From the cell containing the given text, extract its center point as [X, Y] coordinate. 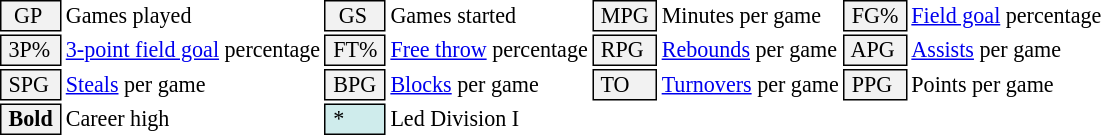
Steals per game [192, 85]
FG% [875, 16]
3-point field goal percentage [192, 50]
Free throw percentage [489, 50]
GP [30, 16]
Rebounds per game [750, 50]
SPG [30, 85]
Games played [192, 16]
MPG [624, 16]
Turnovers per game [750, 85]
Games started [489, 16]
APG [875, 50]
TO [624, 85]
Minutes per game [750, 16]
3P% [30, 50]
FT% [356, 50]
PPG [875, 85]
RPG [624, 50]
BPG [356, 85]
GS [356, 16]
Blocks per game [489, 85]
